Return the [x, y] coordinate for the center point of the cell that contains the specified text.  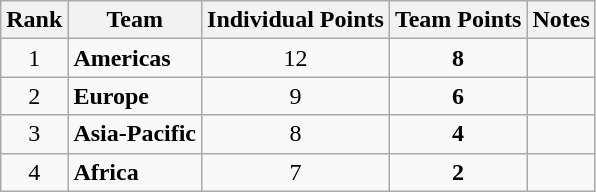
Asia-Pacific [135, 134]
1 [34, 58]
6 [458, 96]
Africa [135, 172]
Notes [561, 20]
Rank [34, 20]
Americas [135, 58]
Team [135, 20]
Individual Points [296, 20]
Team Points [458, 20]
3 [34, 134]
12 [296, 58]
7 [296, 172]
Europe [135, 96]
9 [296, 96]
